For the text-containing cell, return its midpoint in [x, y] coordinate format. 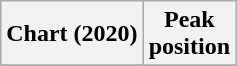
Chart (2020) [72, 34]
Peakposition [189, 34]
